Detect which cell encompasses the target text, then output its (X, Y) center coordinate. 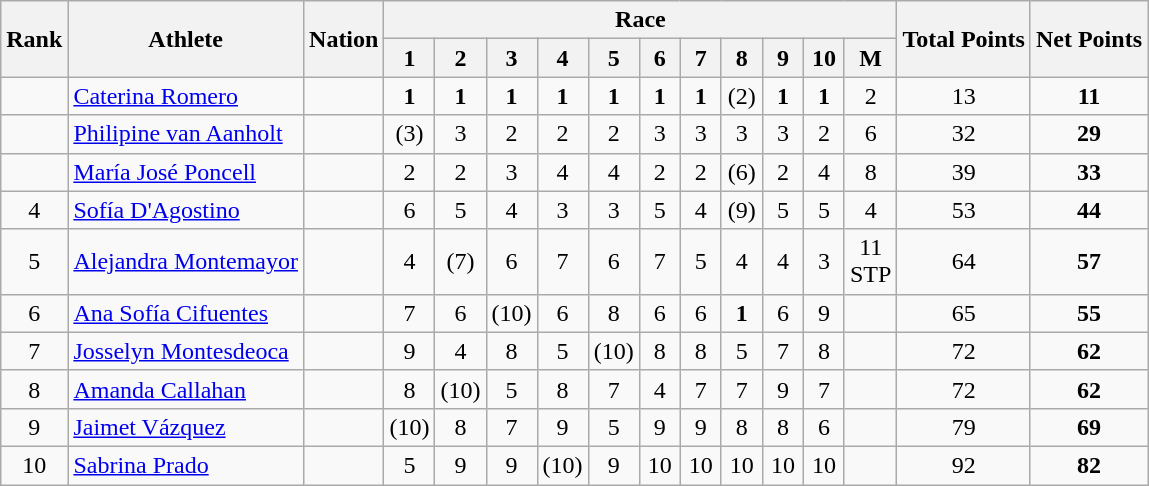
82 (1088, 465)
(2) (742, 96)
69 (1088, 427)
32 (964, 134)
92 (964, 465)
Amanda Callahan (186, 389)
Sabrina Prado (186, 465)
Nation (344, 39)
13 (964, 96)
Josselyn Montesdeoca (186, 351)
57 (1088, 262)
(9) (742, 210)
Ana Sofía Cifuentes (186, 313)
María José Poncell (186, 172)
(3) (410, 134)
(6) (742, 172)
65 (964, 313)
55 (1088, 313)
53 (964, 210)
79 (964, 427)
29 (1088, 134)
33 (1088, 172)
Athlete (186, 39)
M (870, 58)
Sofía D'Agostino (186, 210)
11 (1088, 96)
Rank (34, 39)
39 (964, 172)
Net Points (1088, 39)
64 (964, 262)
Jaimet Vázquez (186, 427)
Caterina Romero (186, 96)
(7) (460, 262)
Alejandra Montemayor (186, 262)
44 (1088, 210)
11STP (870, 262)
Philipine van Aanholt (186, 134)
Race (640, 20)
Total Points (964, 39)
